Return the (x, y) coordinate for the center point of the cell that contains the specified text.  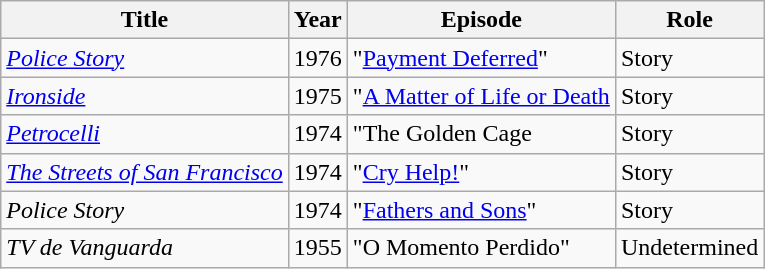
Role (689, 20)
1955 (318, 248)
Episode (481, 20)
1976 (318, 58)
Ironside (144, 96)
Petrocelli (144, 134)
Undetermined (689, 248)
"O Momento Perdido" (481, 248)
TV de Vanguarda (144, 248)
The Streets of San Francisco (144, 172)
"Payment Deferred" (481, 58)
Title (144, 20)
Year (318, 20)
"Cry Help!" (481, 172)
"The Golden Cage (481, 134)
1975 (318, 96)
"A Matter of Life or Death (481, 96)
"Fathers and Sons" (481, 210)
